For the text-containing cell, return its midpoint in (x, y) coordinate format. 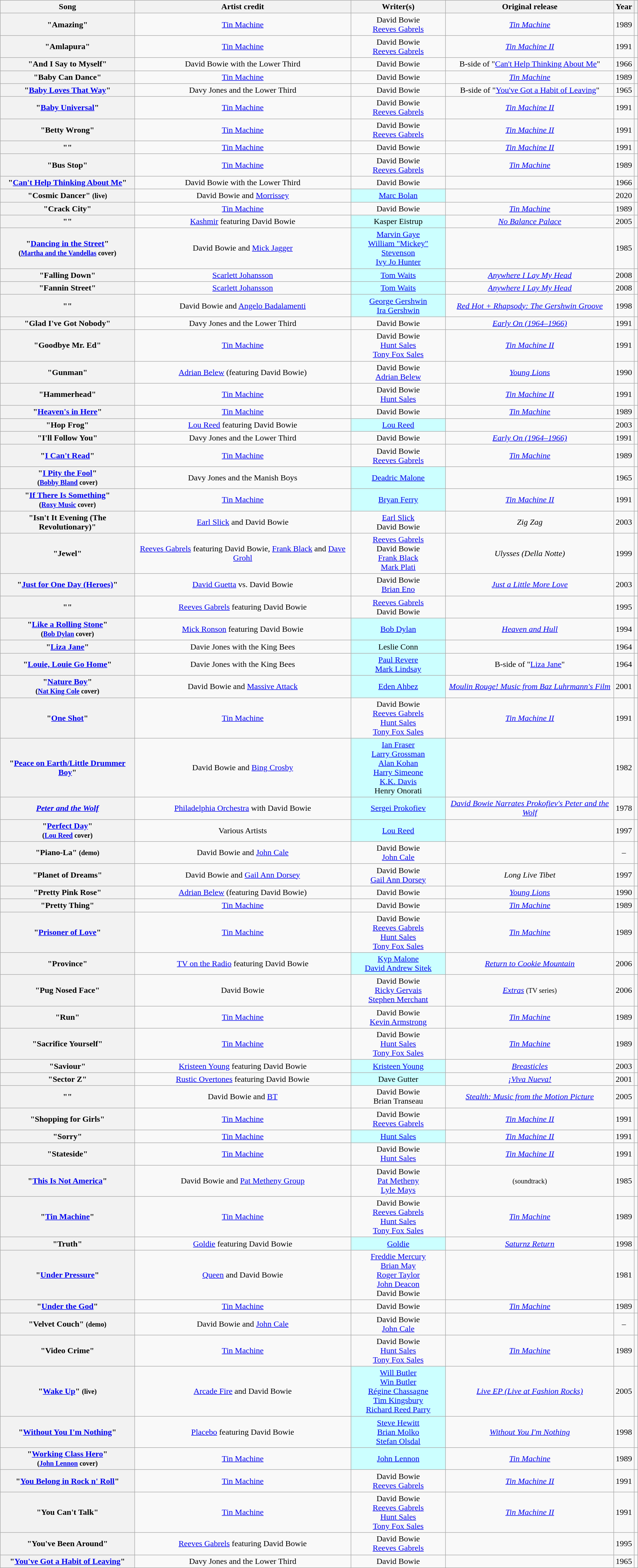
"Cosmic Dancer" (live) (67, 195)
Artist credit (243, 7)
"Without You I'm Nothing" (67, 1432)
Kashmir featuring David Bowie (243, 222)
Mick Ronson featuring David Bowie (243, 629)
Writer(s) (398, 7)
Deadric Malone (398, 477)
"Hop Frog" (67, 425)
George GershwinIra Gershwin (398, 305)
1982 (624, 768)
"Amazing" (67, 25)
Kristeen Young featuring David Bowie (243, 1066)
Will ButlerWin ButlerRégine ChassagneTim KingsburyRichard Reed Parry (398, 1391)
"Stateside" (67, 1154)
"You've Got a Habit of Leaving" (67, 1561)
Bob Dylan (398, 629)
Marc Bolan (398, 195)
"Sector Z" (67, 1079)
"Heaven's in Here" (67, 412)
Song (67, 7)
"Province" (67, 964)
David BowieRicky GervaisStephen Merchant (398, 990)
"Liza Jane" (67, 647)
Rustic Overtones featuring David Bowie (243, 1079)
Eden Ahbez (398, 687)
"I Can't Read" (67, 456)
Paul RevereMark Lindsay (398, 664)
"Pug Nosed Face" (67, 990)
"Under the God" (67, 1306)
"Peace on Earth/Little Drummer Boy" (67, 768)
B-side of "Can't Help Thinking About Me" (530, 64)
David Bowie and BT (243, 1096)
"Pretty Thing" (67, 905)
"Prisoner of Love" (67, 932)
2020 (624, 195)
Year (624, 7)
Freddie MercuryBrian MayRoger TaylorJohn DeaconDavid Bowie (398, 1275)
Kasper Eistrup (398, 222)
Bryan Ferry (398, 500)
Leslie Conn (398, 647)
"Velvet Couch" (demo) (67, 1324)
Moulin Rouge! Music from Baz Luhrmann's Film (530, 687)
Peter and the Wolf (67, 808)
Steve HewittBrian MolkoStefan Olsdal (398, 1432)
"Nature Boy"(Nat King Cole cover) (67, 687)
"You Can't Talk" (67, 1512)
Return to Cookie Mountain (530, 964)
David Bowie and Morrissey (243, 195)
Breasticles (530, 1066)
Original release (530, 7)
(soundtrack) (530, 1181)
Queen and David Bowie (243, 1275)
David Bowie and Gail Ann Dorsey (243, 875)
1981 (624, 1275)
Philadelphia Orchestra with David Bowie (243, 808)
"Dancing in the Street"(Martha and the Vandellas cover) (67, 248)
Earl SlickDavid Bowie (398, 522)
"Fannin Street" (67, 288)
"I Pity the Fool"(Bobby Bland cover) (67, 477)
"Run" (67, 1017)
¡Viva Nueva! (530, 1079)
"And I Say to Myself" (67, 64)
"Bus Stop" (67, 165)
"If There Is Something"(Roxy Music cover) (67, 500)
Reeves GabrelsDavid Bowie (398, 607)
"Just for One Day (Heroes)" (67, 585)
"Wake Up" (live) (67, 1391)
Ulysses (Della Notte) (530, 554)
1999 (624, 554)
"Perfect Day"(Lou Reed cover) (67, 831)
Lou Reed featuring David Bowie (243, 425)
"Betty Wrong" (67, 130)
"Video Crime" (67, 1351)
"Isn't It Evening (The Revolutionary)" (67, 522)
"You Belong in Rock n' Roll" (67, 1481)
Saturnz Return (530, 1243)
"Truth" (67, 1243)
"Jewel" (67, 554)
Sergei Prokofiev (398, 808)
Zig Zag (530, 522)
David Bowie and Angelo Badalamenti (243, 305)
David BowieBrian Eno (398, 585)
"Falling Down" (67, 275)
Stealth: Music from the Motion Picture (530, 1096)
"One Shot" (67, 718)
"Can't Help Thinking About Me" (67, 182)
Long Live Tibet (530, 875)
Kyp MaloneDavid Andrew Sitek (398, 964)
Without You I'm Nothing (530, 1432)
"Planet of Dreams" (67, 875)
David BowieGail Ann Dorsey (398, 875)
"Saviour" (67, 1066)
1994 (624, 629)
Reeves Gabrels featuring David Bowie, Frank Black and Dave Grohl (243, 554)
"Goodbye Mr. Ed" (67, 345)
Ian FraserLarry GrossmanAlan KohanHarry SimeoneK.K. DavisHenry Onorati (398, 768)
B-side of "You've Got a Habit of Leaving" (530, 90)
"Sacrifice Yourself" (67, 1044)
"I'll Follow You" (67, 438)
"Piano-La" (demo) (67, 852)
Arcade Fire and David Bowie (243, 1391)
"Shopping for Girls" (67, 1119)
"Tin Machine" (67, 1216)
Goldie featuring David Bowie (243, 1243)
David BowieBrian Transeau (398, 1096)
Kristeen Young (398, 1066)
"Amlapura" (67, 46)
"Baby Universal" (67, 108)
"Crack City" (67, 208)
David BowieKevin Armstrong (398, 1017)
David Bowie and Pat Metheny Group (243, 1181)
Reeves GabrelsDavid BowieFrank BlackMark Plati (398, 554)
"You've Been Around" (67, 1544)
Davy Jones and the Manish Boys (243, 477)
TV on the Radio featuring David Bowie (243, 964)
"Gunman" (67, 372)
Various Artists (243, 831)
Placebo featuring David Bowie (243, 1432)
B-side of "Liza Jane" (530, 664)
"This Is Not America" (67, 1181)
David Bowie Narrates Prokofiev's Peter and the Wolf (530, 808)
Hunt Sales (398, 1136)
1978 (624, 808)
Red Hot + Rhapsody: The Gershwin Groove (530, 305)
David Bowie and Bing Crosby (243, 768)
Marvin GayeWilliam "Mickey" StevensonIvy Jo Hunter (398, 248)
David BowiePat MethenyLyle Mays (398, 1181)
"Hammerhead" (67, 394)
No Balance Palace (530, 222)
David Guetta vs. David Bowie (243, 585)
"Working Class Hero"(John Lennon cover) (67, 1459)
"Louie, Louie Go Home" (67, 664)
"Pretty Pink Rose" (67, 892)
Just a Little More Love (530, 585)
David Bowie and Massive Attack (243, 687)
Dave Gutter (398, 1079)
David BowieAdrian Belew (398, 372)
Goldie (398, 1243)
Live EP (Live at Fashion Rocks) (530, 1391)
"Like a Rolling Stone"(Bob Dylan cover) (67, 629)
Earl Slick and David Bowie (243, 522)
"Baby Loves That Way" (67, 90)
"Under Pressure" (67, 1275)
John Lennon (398, 1459)
"Glad I've Got Nobody" (67, 323)
"Sorry" (67, 1136)
Heaven and Hull (530, 629)
David Bowie and Mick Jagger (243, 248)
Extras (TV series) (530, 990)
"Baby Can Dance" (67, 77)
